Scan for the cell matching the given text and deliver its (X, Y) coordinate at center. 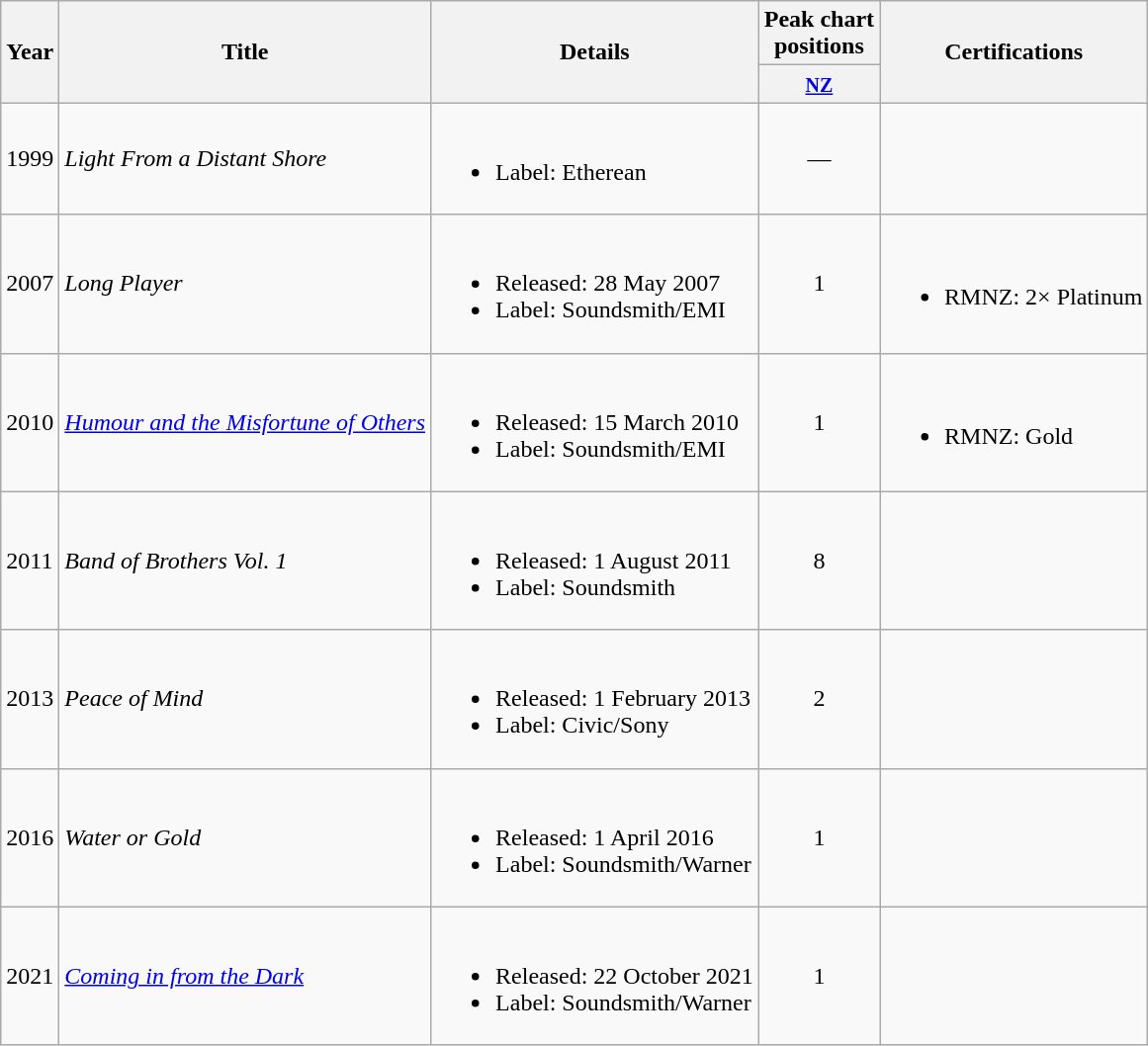
RMNZ: 2× Platinum (1015, 284)
2013 (30, 699)
RMNZ: Gold (1015, 422)
NZ (819, 84)
Peak chartpositions (819, 34)
2021 (30, 976)
Coming in from the Dark (245, 976)
Water or Gold (245, 837)
8 (819, 561)
1999 (30, 158)
Peace of Mind (245, 699)
Light From a Distant Shore (245, 158)
Band of Brothers Vol. 1 (245, 561)
Released: 28 May 2007Label: Soundsmith/EMI (595, 284)
Title (245, 51)
Released: 1 August 2011Label: Soundsmith (595, 561)
2011 (30, 561)
Released: 22 October 2021Label: Soundsmith/Warner (595, 976)
Year (30, 51)
Details (595, 51)
Label: Etherean (595, 158)
Released: 15 March 2010Label: Soundsmith/EMI (595, 422)
Long Player (245, 284)
Certifications (1015, 51)
2016 (30, 837)
Released: 1 February 2013Label: Civic/Sony (595, 699)
Humour and the Misfortune of Others (245, 422)
Released: 1 April 2016Label: Soundsmith/Warner (595, 837)
2010 (30, 422)
— (819, 158)
2007 (30, 284)
2 (819, 699)
